Identify which cell holds the provided text, then report its (X, Y) central coordinate. 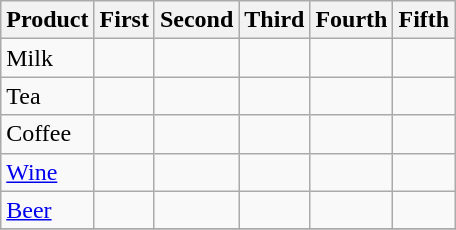
Second (196, 20)
Tea (48, 96)
Fourth (352, 20)
Beer (48, 210)
Third (274, 20)
Wine (48, 172)
Fifth (424, 20)
Milk (48, 58)
Product (48, 20)
Coffee (48, 134)
First (124, 20)
